Search for the cell housing the specified text and yield its (x, y) center coordinate. 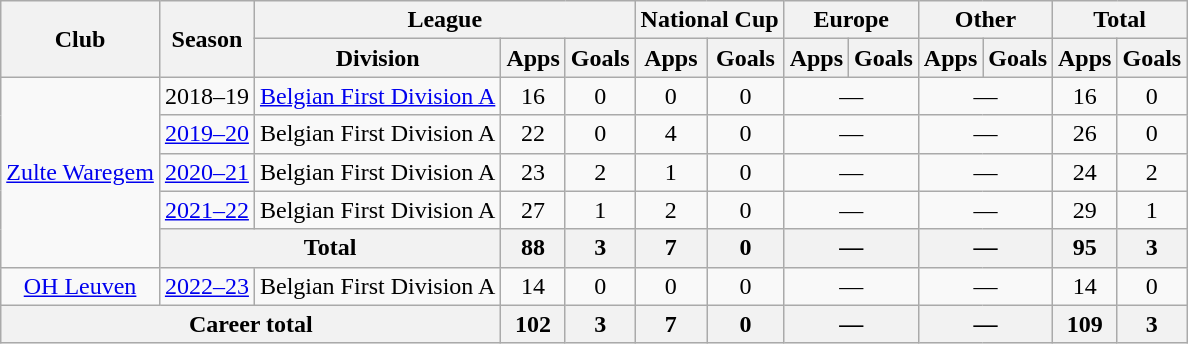
24 (1085, 172)
23 (533, 172)
2021–22 (206, 210)
2018–19 (206, 96)
102 (533, 324)
Career total (251, 324)
22 (533, 134)
OH Leuven (80, 286)
95 (1085, 248)
Europe (851, 20)
109 (1085, 324)
Division (377, 58)
4 (671, 134)
88 (533, 248)
29 (1085, 210)
2019–20 (206, 134)
Zulte Waregem (80, 172)
League (444, 20)
Season (206, 39)
27 (533, 210)
Other (985, 20)
National Cup (710, 20)
2022–23 (206, 286)
2020–21 (206, 172)
Club (80, 39)
26 (1085, 134)
